Find where the given text appears and provide that cell's center as (X, Y) coordinate. 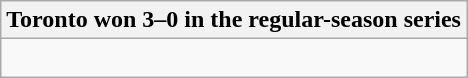
Toronto won 3–0 in the regular-season series (234, 20)
